Provide the [X, Y] coordinate of the cell's center where the given text is located.  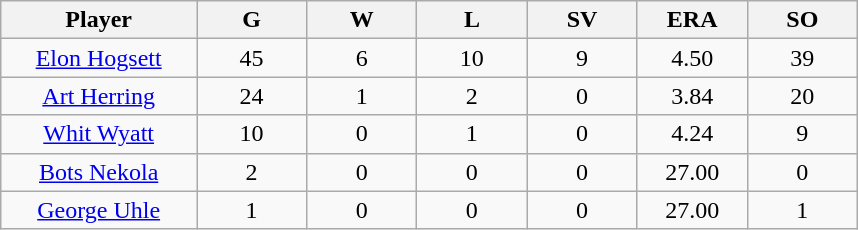
W [362, 20]
4.24 [692, 134]
Elon Hogsett [99, 58]
ERA [692, 20]
39 [802, 58]
L [472, 20]
20 [802, 96]
SV [582, 20]
George Uhle [99, 210]
SO [802, 20]
3.84 [692, 96]
6 [362, 58]
Player [99, 20]
Bots Nekola [99, 172]
45 [252, 58]
Whit Wyatt [99, 134]
G [252, 20]
24 [252, 96]
4.50 [692, 58]
Art Herring [99, 96]
